Locate the cell with the specified text and output its [X, Y] center coordinate. 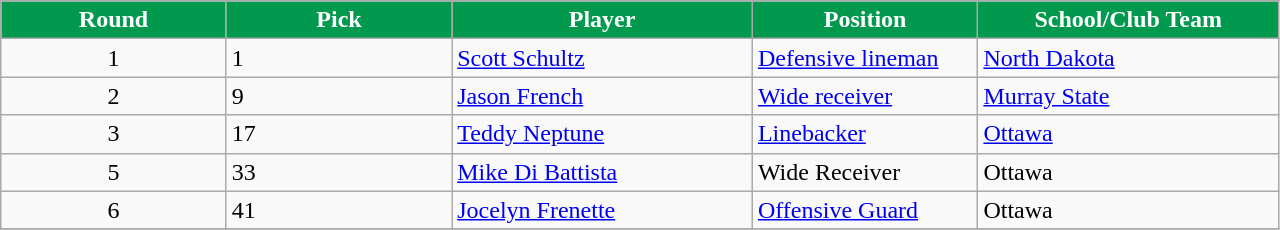
Offensive Guard [864, 210]
Linebacker [864, 134]
Teddy Neptune [602, 134]
Round [114, 20]
17 [338, 134]
Wide Receiver [864, 172]
Jason French [602, 96]
North Dakota [1128, 58]
33 [338, 172]
Pick [338, 20]
41 [338, 210]
Jocelyn Frenette [602, 210]
Defensive lineman [864, 58]
Wide receiver [864, 96]
5 [114, 172]
2 [114, 96]
3 [114, 134]
Player [602, 20]
6 [114, 210]
Murray State [1128, 96]
Scott Schultz [602, 58]
9 [338, 96]
Mike Di Battista [602, 172]
School/Club Team [1128, 20]
Position [864, 20]
